Extract the (x, y) coordinate from the center of the cell holding the provided text.  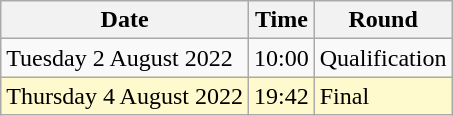
Thursday 4 August 2022 (125, 96)
Round (383, 20)
Tuesday 2 August 2022 (125, 58)
10:00 (281, 58)
Date (125, 20)
Qualification (383, 58)
Time (281, 20)
19:42 (281, 96)
Final (383, 96)
